Return (X, Y) of the center of cell containing provided text 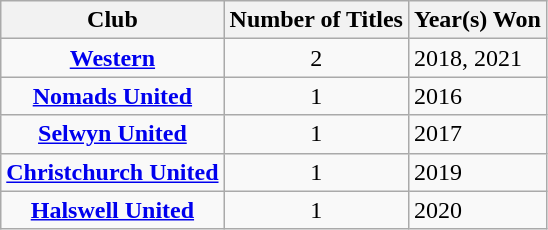
Year(s) Won (477, 20)
2019 (477, 172)
2017 (477, 134)
Club (112, 20)
Selwyn United (112, 134)
2 (316, 58)
2016 (477, 96)
Christchurch United (112, 172)
Halswell United (112, 210)
2018, 2021 (477, 58)
Western (112, 58)
Nomads United (112, 96)
2020 (477, 210)
Number of Titles (316, 20)
